Identify which cell holds the provided text, then report its [x, y] central coordinate. 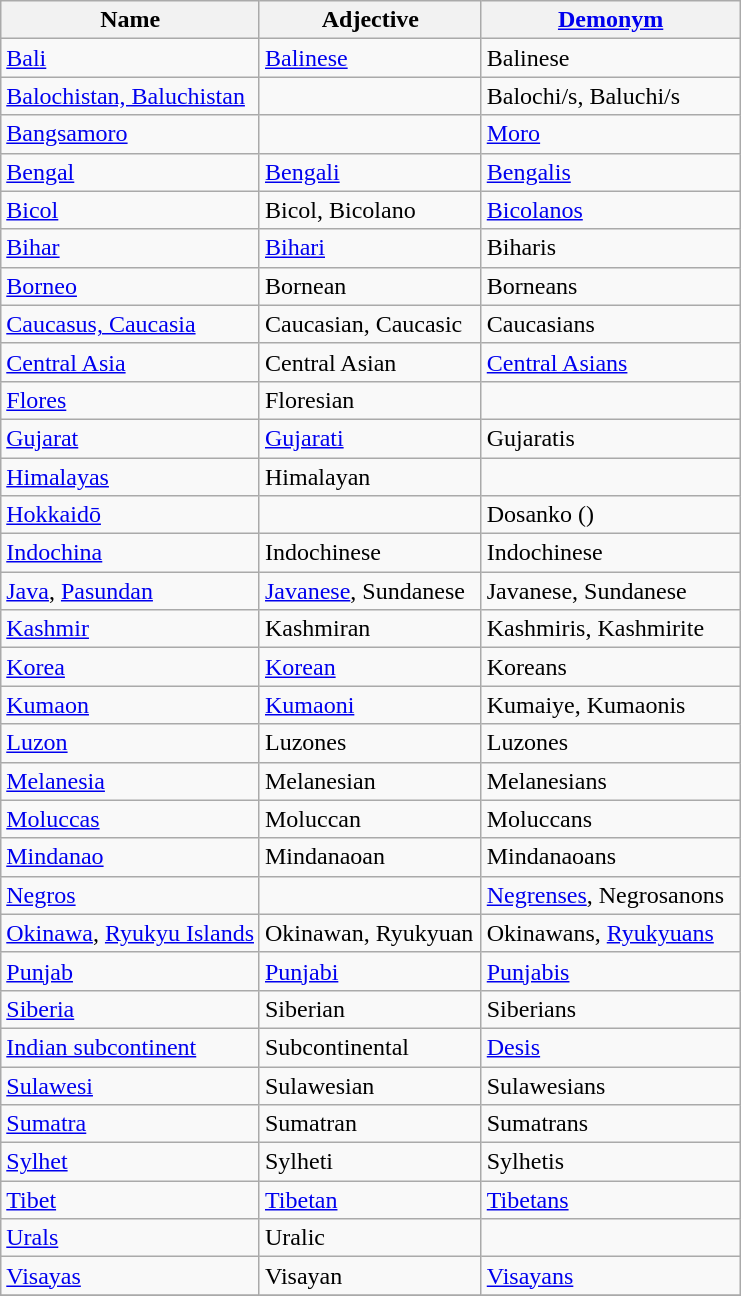
Okinawa, Ryukyu Islands [130, 933]
Gujarati [370, 438]
Hokkaidō [130, 515]
Kashmiris, Kashmirite [610, 629]
Melanesian [370, 781]
Negros [130, 895]
Bali [130, 58]
Caucasian, Caucasic [370, 324]
Bicol, Bicolano [370, 210]
Punjab [130, 971]
Siberia [130, 1009]
Moro [610, 134]
Urals [130, 1238]
Sulawesian [370, 1085]
Luzon [130, 743]
Bangsamoro [130, 134]
Sulawesians [610, 1085]
Korea [130, 667]
Balochi/s, Baluchi/s [610, 96]
Visayan [370, 1276]
Kashmiran [370, 629]
Uralic [370, 1238]
Caucasians [610, 324]
Okinawan, Ryukyuan [370, 933]
Bengal [130, 172]
Himalayan [370, 477]
Bengalis [610, 172]
Tibetan [370, 1200]
Bihari [370, 248]
Okinawans, Ryukyuans [610, 933]
Dosanko () [610, 515]
Borneans [610, 286]
Himalayas [130, 477]
Central Asians [610, 362]
Central Asian [370, 362]
Subcontinental [370, 1047]
Kumaon [130, 705]
Visayans [610, 1276]
Melanesia [130, 781]
Sumatrans [610, 1124]
Adjective [370, 20]
Sulawesi [130, 1085]
Java, Pasundan [130, 591]
Bornean [370, 286]
Bicol [130, 210]
Central Asia [130, 362]
Negrenses, Negrosanons [610, 895]
Indian subcontinent [130, 1047]
Visayas [130, 1276]
Balochistan, Baluchistan [130, 96]
Moluccans [610, 819]
Tibetans [610, 1200]
Mindanao [130, 857]
Bicolanos [610, 210]
Sylheti [370, 1162]
Flores [130, 400]
Bengali [370, 172]
Gujaratis [610, 438]
Punjabis [610, 971]
Biharis [610, 248]
Demonym [610, 20]
Indochina [130, 553]
Desis [610, 1047]
Siberians [610, 1009]
Sylhet [130, 1162]
Kumaoni [370, 705]
Floresian [370, 400]
Sumatra [130, 1124]
Moluccan [370, 819]
Caucasus, Caucasia [130, 324]
Mindanaoan [370, 857]
Punjabi [370, 971]
Sylhetis [610, 1162]
Korean [370, 667]
Melanesians [610, 781]
Koreans [610, 667]
Borneo [130, 286]
Kumaiye, Kumaonis [610, 705]
Moluccas [130, 819]
Tibet [130, 1200]
Mindanaoans [610, 857]
Sumatran [370, 1124]
Bihar [130, 248]
Kashmir [130, 629]
Gujarat [130, 438]
Name [130, 20]
Siberian [370, 1009]
